Detect which cell encompasses the target text, then output its (x, y) center coordinate. 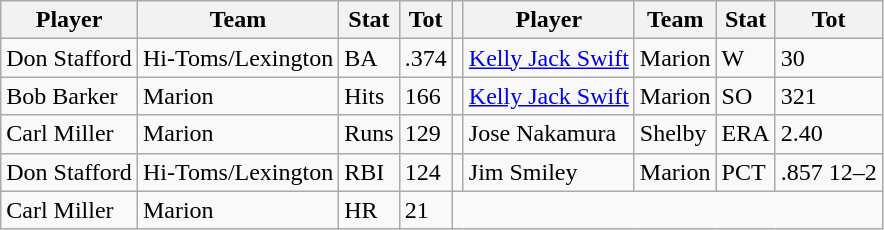
.374 (426, 58)
Jose Nakamura (548, 134)
129 (426, 134)
BA (369, 58)
HR (369, 210)
RBI (369, 172)
PCT (746, 172)
Hits (369, 96)
SO (746, 96)
Bob Barker (70, 96)
Runs (369, 134)
124 (426, 172)
321 (828, 96)
.857 12–2 (828, 172)
166 (426, 96)
W (746, 58)
21 (426, 210)
Jim Smiley (548, 172)
2.40 (828, 134)
30 (828, 58)
Shelby (675, 134)
ERA (746, 134)
